Return (x, y) of the center of cell containing provided text 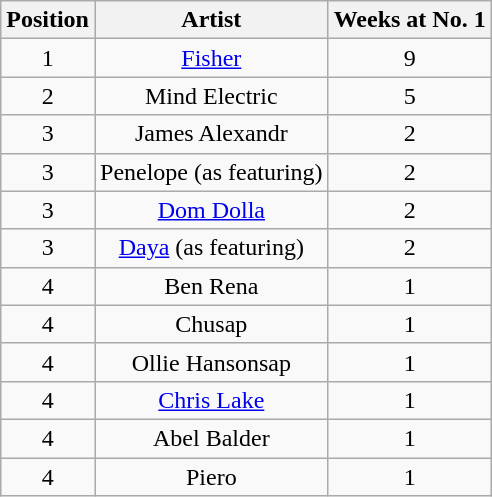
9 (410, 58)
Chris Lake (211, 400)
Abel Balder (211, 438)
Position (48, 20)
Daya (as featuring) (211, 248)
Weeks at No. 1 (410, 20)
Ben Rena (211, 286)
Ollie Hansonsap (211, 362)
Mind Electric (211, 96)
Chusap (211, 324)
Fisher (211, 58)
Artist (211, 20)
Dom Dolla (211, 210)
Penelope (as featuring) (211, 172)
Piero (211, 477)
James Alexandr (211, 134)
5 (410, 96)
